Find where the given text appears and provide that cell's center as (x, y) coordinate. 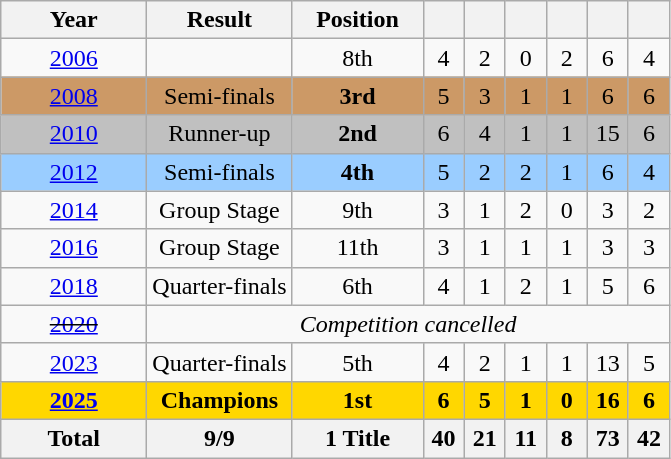
11th (358, 248)
2014 (74, 210)
13 (608, 362)
2006 (74, 58)
73 (608, 438)
Year (74, 20)
2008 (74, 96)
2010 (74, 134)
2018 (74, 286)
40 (444, 438)
42 (648, 438)
Total (74, 438)
2020 (74, 324)
15 (608, 134)
Position (358, 20)
Champions (220, 400)
1 Title (358, 438)
2012 (74, 172)
2016 (74, 248)
6th (358, 286)
9th (358, 210)
3rd (358, 96)
2023 (74, 362)
Runner-up (220, 134)
21 (484, 438)
Competition cancelled (408, 324)
5th (358, 362)
1st (358, 400)
16 (608, 400)
4th (358, 172)
11 (526, 438)
2025 (74, 400)
2nd (358, 134)
8 (566, 438)
Result (220, 20)
8th (358, 58)
9/9 (220, 438)
